From the cell containing the given text, extract its center point as (X, Y) coordinate. 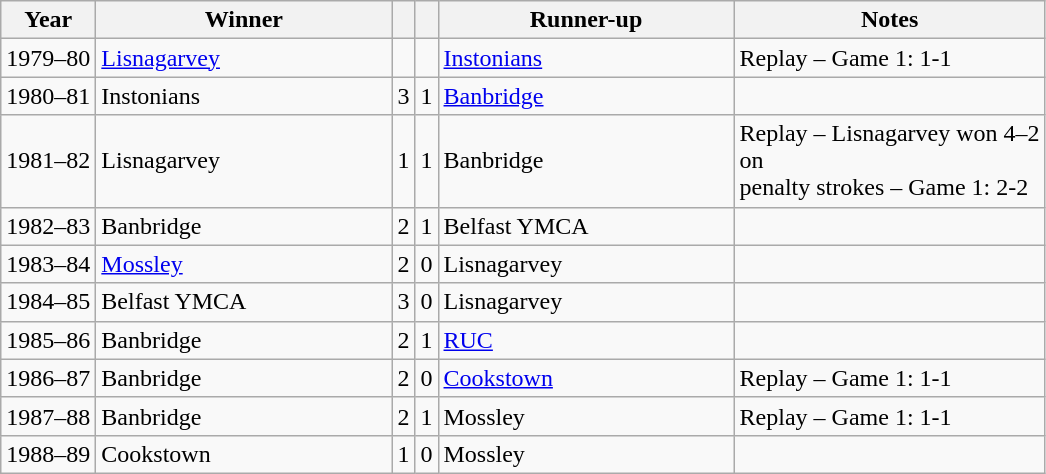
1980–81 (48, 96)
1981–82 (48, 161)
Year (48, 20)
1988–89 (48, 454)
Replay – Lisnagarvey won 4–2 onpenalty strokes – Game 1: 2-2 (890, 161)
1987–88 (48, 416)
RUC (586, 340)
Runner-up (586, 20)
1986–87 (48, 378)
Notes (890, 20)
1984–85 (48, 302)
1985–86 (48, 340)
Winner (244, 20)
1979–80 (48, 58)
1982–83 (48, 226)
1983–84 (48, 264)
